Scan for the cell matching the given text and deliver its (x, y) coordinate at center. 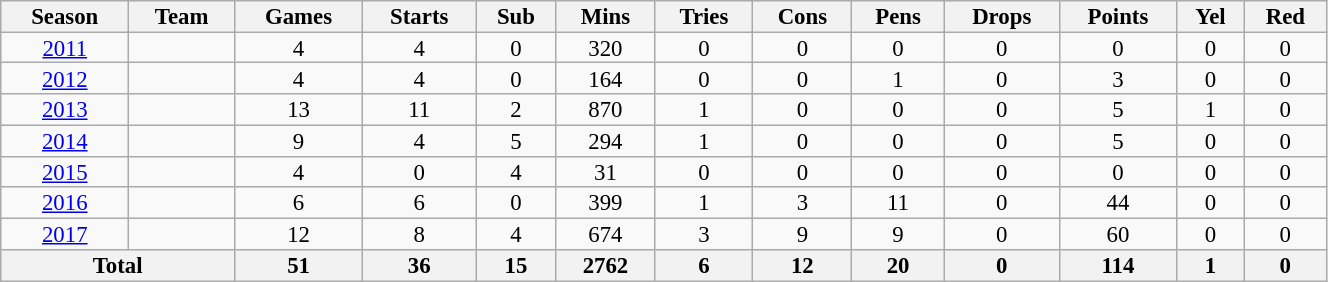
Tries (704, 16)
2012 (65, 78)
2017 (65, 234)
15 (516, 266)
870 (606, 110)
320 (606, 48)
60 (1118, 234)
164 (606, 78)
Season (65, 16)
Yel (1211, 16)
44 (1118, 204)
Sub (516, 16)
2 (516, 110)
8 (420, 234)
114 (1118, 266)
Drops (1002, 16)
31 (606, 172)
Starts (420, 16)
Team (182, 16)
2762 (606, 266)
399 (606, 204)
Points (1118, 16)
294 (606, 140)
36 (420, 266)
Games (299, 16)
Mins (606, 16)
Cons (802, 16)
2015 (65, 172)
Pens (898, 16)
2014 (65, 140)
51 (299, 266)
674 (606, 234)
2016 (65, 204)
Red (1285, 16)
2011 (65, 48)
Total (118, 266)
2013 (65, 110)
13 (299, 110)
20 (898, 266)
